From the cell containing the given text, extract its center point as [X, Y] coordinate. 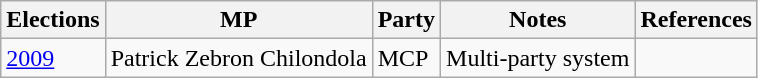
2009 [53, 58]
MCP [406, 58]
Party [406, 20]
Elections [53, 20]
Notes [538, 20]
References [696, 20]
Patrick Zebron Chilondola [238, 58]
Multi-party system [538, 58]
MP [238, 20]
